For the text-containing cell, return its midpoint in [x, y] coordinate format. 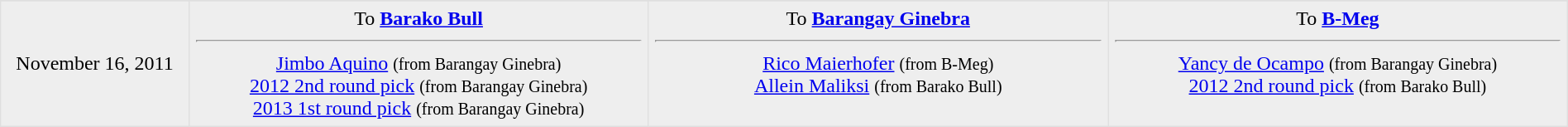
To B-MegYancy de Ocampo (from Barangay Ginebra) 2012 2nd round pick (from Barako Bull) [1338, 64]
November 16, 2011 [95, 64]
To Barangay GinebraRico Maierhofer (from B-Meg) Allein Maliksi (from Barako Bull) [878, 64]
To Barako BullJimbo Aquino (from Barangay Ginebra) 2012 2nd round pick (from Barangay Ginebra) 2013 1st round pick (from Barangay Ginebra) [418, 64]
